Output the [X, Y] coordinate of the center of the cell containing the given text.  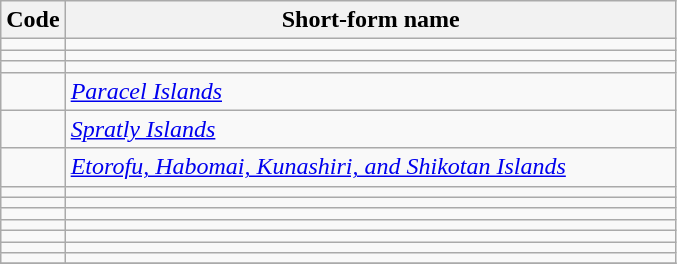
Short-form name [370, 20]
Spratly Islands [370, 129]
Etorofu, Habomai, Kunashiri, and Shikotan Islands [370, 167]
Paracel Islands [370, 91]
Code [33, 20]
